Pinpoint the cell where the given text exists, returning its (x, y) midpoint coordinate. 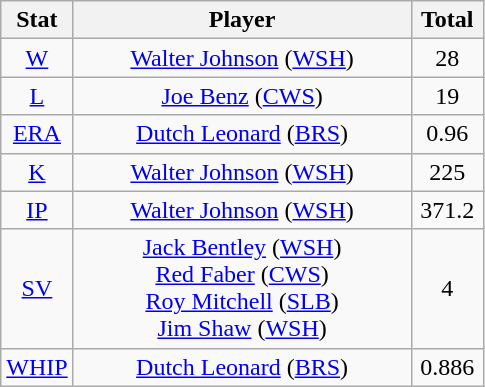
0.96 (447, 134)
SV (37, 288)
WHIP (37, 367)
ERA (37, 134)
L (37, 96)
28 (447, 58)
Player (242, 20)
371.2 (447, 210)
19 (447, 96)
225 (447, 172)
K (37, 172)
Joe Benz (CWS) (242, 96)
Jack Bentley (WSH)Red Faber (CWS)Roy Mitchell (SLB)Jim Shaw (WSH) (242, 288)
4 (447, 288)
W (37, 58)
Stat (37, 20)
0.886 (447, 367)
Total (447, 20)
IP (37, 210)
